Capture the cell that displays the provided text and extract its [X, Y] central coordinate. 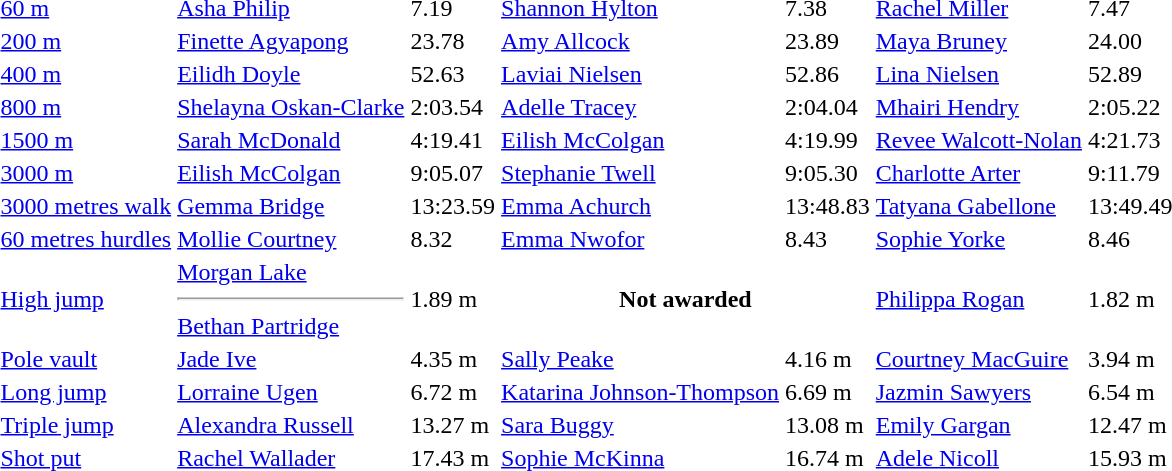
52.63 [453, 74]
Jazmin Sawyers [978, 392]
Katarina Johnson-Thompson [640, 392]
4:19.41 [453, 140]
Stephanie Twell [640, 173]
Revee Walcott-Nolan [978, 140]
Alexandra Russell [291, 425]
Charlotte Arter [978, 173]
2:04.04 [828, 107]
Emma Nwofor [640, 239]
Jade Ive [291, 359]
1.89 m [453, 299]
Shelayna Oskan-Clarke [291, 107]
Emma Achurch [640, 206]
Emily Gargan [978, 425]
Maya Bruney [978, 41]
8.32 [453, 239]
6.69 m [828, 392]
2:03.54 [453, 107]
13:48.83 [828, 206]
Adelle Tracey [640, 107]
Eilidh Doyle [291, 74]
Amy Allcock [640, 41]
Mollie Courtney [291, 239]
13.08 m [828, 425]
Finette Agyapong [291, 41]
23.78 [453, 41]
Courtney MacGuire [978, 359]
Tatyana Gabellone [978, 206]
4:19.99 [828, 140]
13:23.59 [453, 206]
Sally Peake [640, 359]
9:05.07 [453, 173]
Philippa Rogan [978, 299]
4.16 m [828, 359]
Sara Buggy [640, 425]
Morgan LakeBethan Partridge [291, 299]
4.35 m [453, 359]
Laviai Nielsen [640, 74]
6.72 m [453, 392]
Lorraine Ugen [291, 392]
13.27 m [453, 425]
9:05.30 [828, 173]
Sarah McDonald [291, 140]
Gemma Bridge [291, 206]
Lina Nielsen [978, 74]
8.43 [828, 239]
Not awarded [686, 299]
52.86 [828, 74]
23.89 [828, 41]
Sophie Yorke [978, 239]
Mhairi Hendry [978, 107]
